Detect which cell encompasses the target text, then output its [x, y] center coordinate. 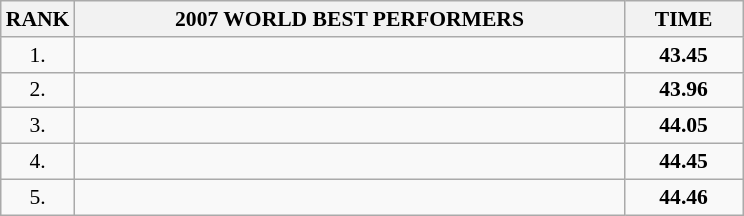
44.05 [684, 126]
RANK [38, 19]
43.96 [684, 90]
5. [38, 197]
3. [38, 126]
1. [38, 55]
44.46 [684, 197]
44.45 [684, 162]
43.45 [684, 55]
2. [38, 90]
TIME [684, 19]
4. [38, 162]
2007 WORLD BEST PERFORMERS [349, 19]
